From the cell containing the given text, extract its center point as [X, Y] coordinate. 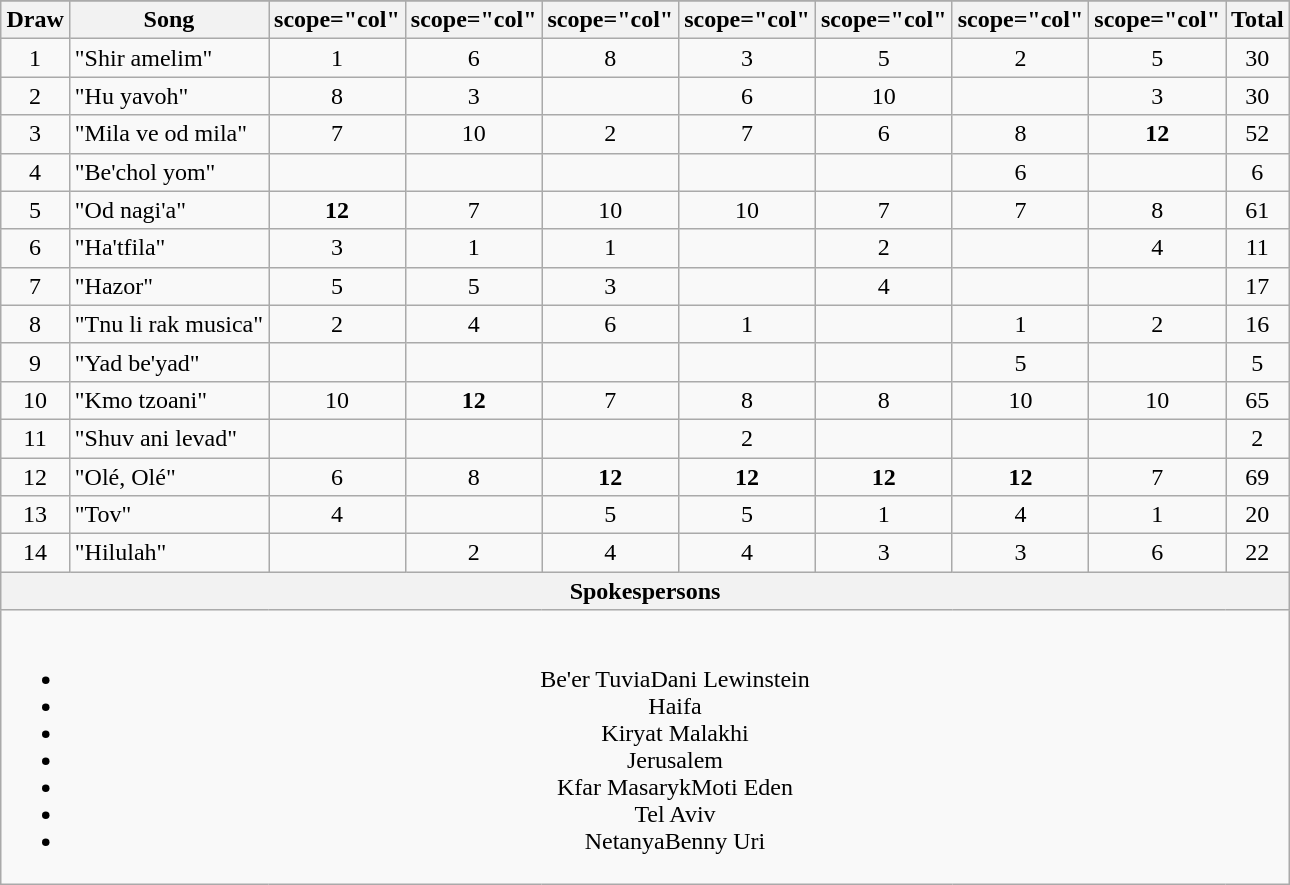
"Be'chol yom" [168, 172]
22 [1258, 553]
"Tov" [168, 515]
"Ha'tfila" [168, 248]
"Hilulah" [168, 553]
Draw [35, 20]
"Shuv ani levad" [168, 438]
"Od nagi'a" [168, 210]
"Yad be'yad" [168, 362]
"Shir amelim" [168, 58]
"Kmo tzoani" [168, 400]
"Hu yavoh" [168, 96]
9 [35, 362]
17 [1258, 286]
"Tnu li rak musica" [168, 324]
Song [168, 20]
20 [1258, 515]
65 [1258, 400]
69 [1258, 477]
61 [1258, 210]
"Olé, Olé" [168, 477]
"Hazor" [168, 286]
16 [1258, 324]
52 [1258, 134]
14 [35, 553]
Be'er TuviaDani LewinsteinHaifaKiryat MalakhiJerusalemKfar MasarykMoti EdenTel AvivNetanyaBenny Uri [645, 748]
Spokespersons [645, 591]
"Mila ve od mila" [168, 134]
Total [1258, 20]
13 [35, 515]
